Return the (x, y) coordinate for the center point of the cell that contains the specified text.  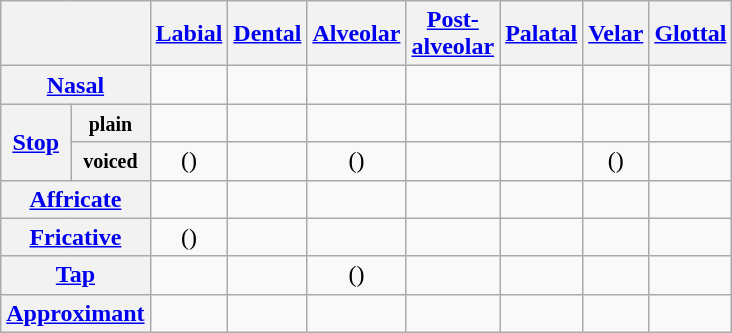
Velar (616, 34)
plain (110, 123)
Fricative (76, 237)
Palatal (542, 34)
Nasal (76, 85)
voiced (110, 161)
Dental (268, 34)
Glottal (690, 34)
Alveolar (356, 34)
Affricate (76, 199)
Post- alveolar (453, 34)
Tap (76, 275)
Labial (189, 34)
Approximant (76, 313)
Stop (36, 142)
